Pinpoint the cell where the given text exists, returning its (x, y) midpoint coordinate. 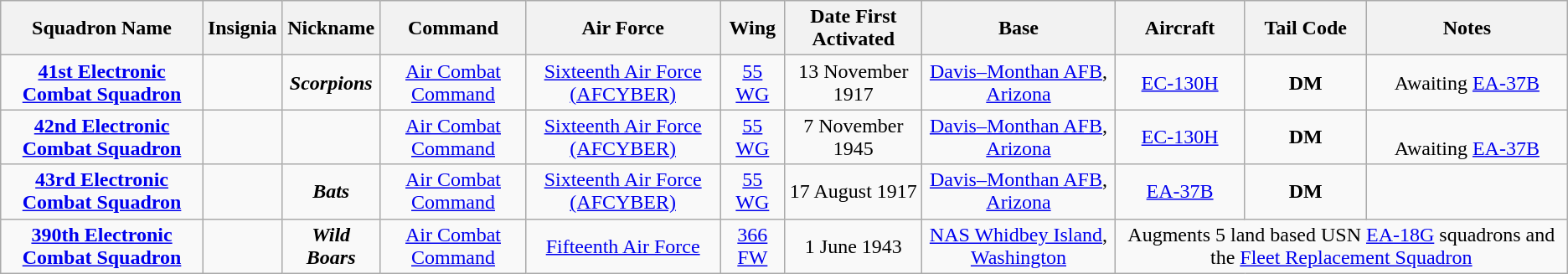
Tail Code (1306, 28)
Wing (753, 28)
41st Electronic Combat Squadron (102, 82)
Fifteenth Air Force (623, 246)
EA-37B (1179, 191)
Wild Boars (331, 246)
13 November 1917 (853, 82)
Command (452, 28)
7 November 1945 (853, 137)
Air Force (623, 28)
NAS Whidbey Island, Washington (1019, 246)
390th Electronic Combat Squadron (102, 246)
Squadron Name (102, 28)
43rd Electronic Combat Squadron (102, 191)
Nickname (331, 28)
1 June 1943 (853, 246)
Aircraft (1179, 28)
Base (1019, 28)
Insignia (242, 28)
Augments 5 land based USN EA-18G squadrons and the Fleet Replacement Squadron (1341, 246)
17 August 1917 (853, 191)
42nd Electronic Combat Squadron (102, 137)
Date First Activated (853, 28)
Notes (1467, 28)
366 FW (753, 246)
Bats (331, 191)
Scorpions (331, 82)
